Extract the [X, Y] coordinate from the center of the cell holding the provided text.  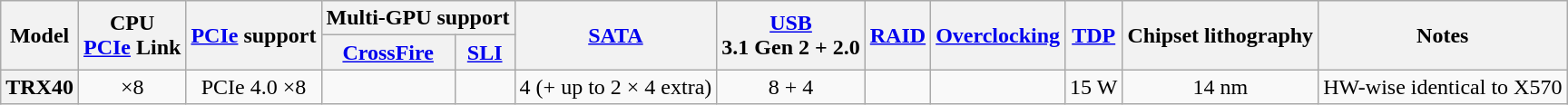
Chipset lithography [1220, 35]
PCIe support [254, 35]
×8 [132, 87]
SLI [485, 52]
14 nm [1220, 87]
TDP [1094, 35]
CrossFire [388, 52]
HW-wise identical to X570 [1443, 87]
15 W [1094, 87]
Multi-GPU support [417, 18]
SATA [615, 35]
Model [40, 35]
TRX40 [40, 87]
USB3.1 Gen 2 + 2.0 [791, 35]
RAID [897, 35]
Notes [1443, 35]
PCIe 4.0 ×8 [254, 87]
Overclocking [998, 35]
CPUPCIe Link [132, 35]
8 + 4 [791, 87]
4 (+ up to 2 × 4 extra) [615, 87]
